Pinpoint the cell where the given text exists, returning its (X, Y) midpoint coordinate. 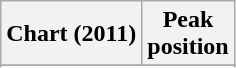
Chart (2011) (72, 34)
Peakposition (188, 34)
